Determine the (X, Y) coordinate at the center of the cell enclosing the given text.  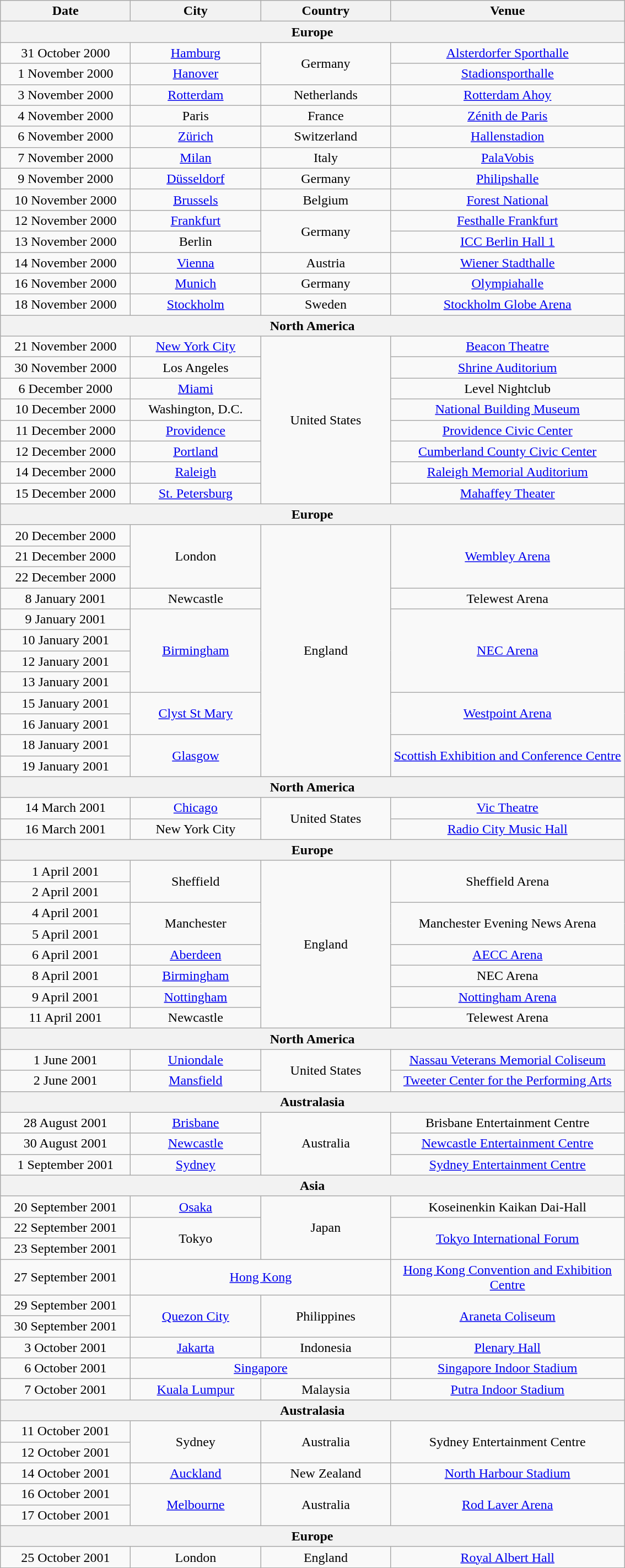
Olympiahalle (508, 284)
14 October 2001 (66, 1473)
Clyst St Mary (196, 714)
30 November 2000 (66, 368)
14 December 2000 (66, 472)
Chicago (196, 808)
12 November 2000 (66, 220)
Koseinenkin Kaikan Dai-Hall (508, 1206)
10 January 2001 (66, 640)
9 November 2000 (66, 179)
6 October 2001 (66, 1368)
Sheffield (196, 881)
Milan (196, 158)
8 April 2001 (66, 976)
19 January 2001 (66, 766)
ICC Berlin Hall 1 (508, 241)
2 June 2001 (66, 1081)
Osaka (196, 1206)
18 January 2001 (66, 745)
20 December 2000 (66, 535)
Vienna (196, 263)
13 January 2001 (66, 682)
10 December 2000 (66, 409)
4 April 2001 (66, 913)
16 January 2001 (66, 724)
Quezon City (196, 1316)
Tokyo (196, 1238)
Belgium (326, 200)
Putra Indoor Stadium (508, 1389)
23 September 2001 (66, 1248)
17 October 2001 (66, 1515)
Festhalle Frankfurt (508, 220)
Westpoint Arena (508, 714)
Tokyo International Forum (508, 1238)
Hallenstadion (508, 137)
Rotterdam Ahoy (508, 95)
Uniondale (196, 1060)
10 November 2000 (66, 200)
Kuala Lumpur (196, 1389)
AECC Arena (508, 955)
Düsseldorf (196, 179)
Singapore Indoor Stadium (508, 1368)
Philippines (326, 1316)
St. Petersburg (196, 493)
25 October 2001 (66, 1557)
Nottingham Arena (508, 997)
Auckland (196, 1473)
North Harbour Stadium (508, 1473)
Philipshalle (508, 179)
Hamburg (196, 53)
28 August 2001 (66, 1123)
1 June 2001 (66, 1060)
Wiener Stadthalle (508, 263)
29 September 2001 (66, 1306)
7 November 2000 (66, 158)
Brisbane (196, 1123)
Newcastle Entertainment Centre (508, 1144)
Netherlands (326, 95)
Radio City Music Hall (508, 829)
Wembley Arena (508, 556)
30 August 2001 (66, 1144)
Melbourne (196, 1505)
Japan (326, 1227)
Mahaffey Theater (508, 493)
14 November 2000 (66, 263)
Munich (196, 284)
Sweden (326, 305)
Asia (313, 1186)
Cumberland County Civic Center (508, 451)
Jakarta (196, 1348)
9 January 2001 (66, 619)
1 September 2001 (66, 1165)
Manchester Evening News Arena (508, 923)
16 October 2001 (66, 1494)
3 October 2001 (66, 1348)
Nassau Veterans Memorial Coliseum (508, 1060)
15 January 2001 (66, 703)
9 April 2001 (66, 997)
Singapore (261, 1368)
Sheffield Arena (508, 881)
Providence Civic Center (508, 430)
Raleigh Memorial Auditorium (508, 472)
16 November 2000 (66, 284)
Royal Albert Hall (508, 1557)
7 October 2001 (66, 1389)
Country (326, 11)
3 November 2000 (66, 95)
Portland (196, 451)
Shrine Auditorium (508, 368)
14 March 2001 (66, 808)
Hanover (196, 74)
18 November 2000 (66, 305)
22 September 2001 (66, 1227)
13 November 2000 (66, 241)
Vic Theatre (508, 808)
Hong Kong (261, 1276)
Brussels (196, 200)
Mansfield (196, 1081)
21 December 2000 (66, 556)
27 September 2001 (66, 1276)
Glasgow (196, 756)
12 October 2001 (66, 1452)
Aberdeen (196, 955)
6 December 2000 (66, 389)
Indonesia (326, 1348)
Frankfurt (196, 220)
New Zealand (326, 1473)
Nottingham (196, 997)
Scottish Exhibition and Conference Centre (508, 756)
21 November 2000 (66, 347)
Zénith de Paris (508, 116)
16 March 2001 (66, 829)
Alsterdorfer Sporthalle (508, 53)
Switzerland (326, 137)
Washington, D.C. (196, 409)
Zürich (196, 137)
City (196, 11)
Malaysia (326, 1389)
Araneta Coliseum (508, 1316)
Italy (326, 158)
France (326, 116)
Brisbane Entertainment Centre (508, 1123)
Venue (508, 11)
1 November 2000 (66, 74)
National Building Museum (508, 409)
6 November 2000 (66, 137)
Manchester (196, 923)
Providence (196, 430)
11 October 2001 (66, 1431)
Forest National (508, 200)
4 November 2000 (66, 116)
Tweeter Center for the Performing Arts (508, 1081)
8 January 2001 (66, 598)
20 September 2001 (66, 1206)
Date (66, 11)
Berlin (196, 241)
30 September 2001 (66, 1327)
Stadionsporthalle (508, 74)
Rod Laver Arena (508, 1505)
11 April 2001 (66, 1018)
2 April 2001 (66, 892)
Raleigh (196, 472)
5 April 2001 (66, 934)
Miami (196, 389)
Los Angeles (196, 368)
Beacon Theatre (508, 347)
PalaVobis (508, 158)
15 December 2000 (66, 493)
1 April 2001 (66, 871)
Austria (326, 263)
12 December 2000 (66, 451)
Stockholm (196, 305)
Rotterdam (196, 95)
Plenary Hall (508, 1348)
6 April 2001 (66, 955)
Paris (196, 116)
11 December 2000 (66, 430)
Level Nightclub (508, 389)
Hong Kong Convention and Exhibition Centre (508, 1276)
Stockholm Globe Arena (508, 305)
22 December 2000 (66, 577)
12 January 2001 (66, 661)
31 October 2000 (66, 53)
